Capture the cell that displays the provided text and extract its [x, y] central coordinate. 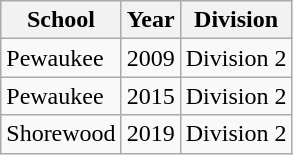
2019 [150, 134]
Shorewood [61, 134]
Division [236, 20]
2009 [150, 58]
Year [150, 20]
School [61, 20]
2015 [150, 96]
